For the text-containing cell, return its midpoint in [x, y] coordinate format. 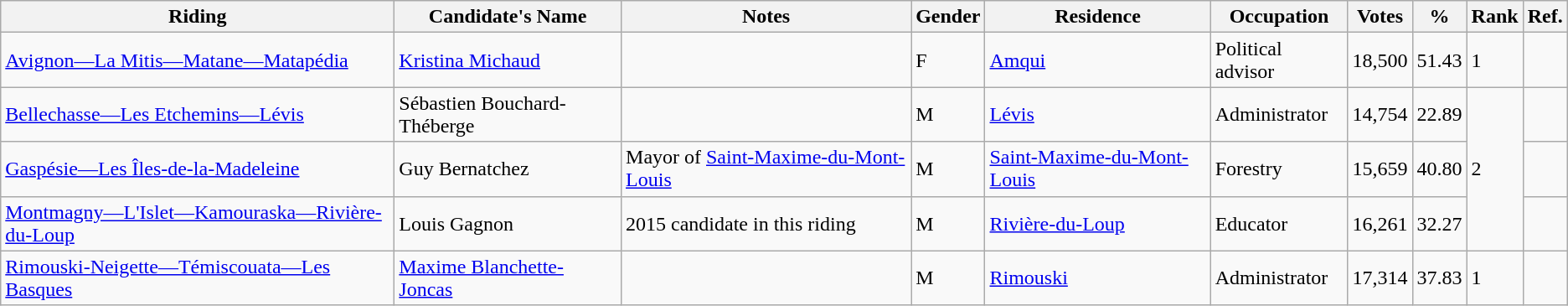
% [1439, 17]
22.89 [1439, 114]
Maxime Blanchette-Joncas [508, 278]
Votes [1380, 17]
51.43 [1439, 60]
Amqui [1097, 60]
F [948, 60]
32.27 [1439, 223]
18,500 [1380, 60]
Avignon—La Mitis—Matane—Matapédia [198, 60]
Louis Gagnon [508, 223]
Sébastien Bouchard-Théberge [508, 114]
Montmagny—L'Islet—Kamouraska—Rivière-du-Loup [198, 223]
Guy Bernatchez [508, 169]
Gender [948, 17]
2015 candidate in this riding [766, 223]
16,261 [1380, 223]
2 [1494, 169]
Forestry [1279, 169]
Political advisor [1279, 60]
Mayor of Saint-Maxime-du-Mont-Louis [766, 169]
Rimouski-Neigette—Témiscouata—Les Basques [198, 278]
37.83 [1439, 278]
Rimouski [1097, 278]
Riding [198, 17]
Lévis [1097, 114]
Ref. [1545, 17]
14,754 [1380, 114]
40.80 [1439, 169]
Gaspésie—Les Îles-de-la-Madeleine [198, 169]
Rivière-du-Loup [1097, 223]
Rank [1494, 17]
Bellechasse—Les Etchemins—Lévis [198, 114]
Notes [766, 17]
Candidate's Name [508, 17]
Saint-Maxime-du-Mont-Louis [1097, 169]
Occupation [1279, 17]
17,314 [1380, 278]
Kristina Michaud [508, 60]
Residence [1097, 17]
Educator [1279, 223]
15,659 [1380, 169]
